From the cell containing the given text, extract its center point as (x, y) coordinate. 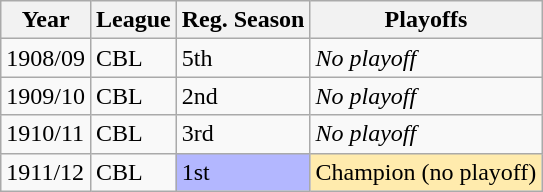
Reg. Season (243, 20)
Year (46, 20)
1911/12 (46, 172)
1908/09 (46, 58)
League (133, 20)
Playoffs (426, 20)
2nd (243, 96)
1910/11 (46, 134)
1909/10 (46, 96)
5th (243, 58)
1st (243, 172)
3rd (243, 134)
Champion (no playoff) (426, 172)
